Search for the cell housing the specified text and yield its (X, Y) center coordinate. 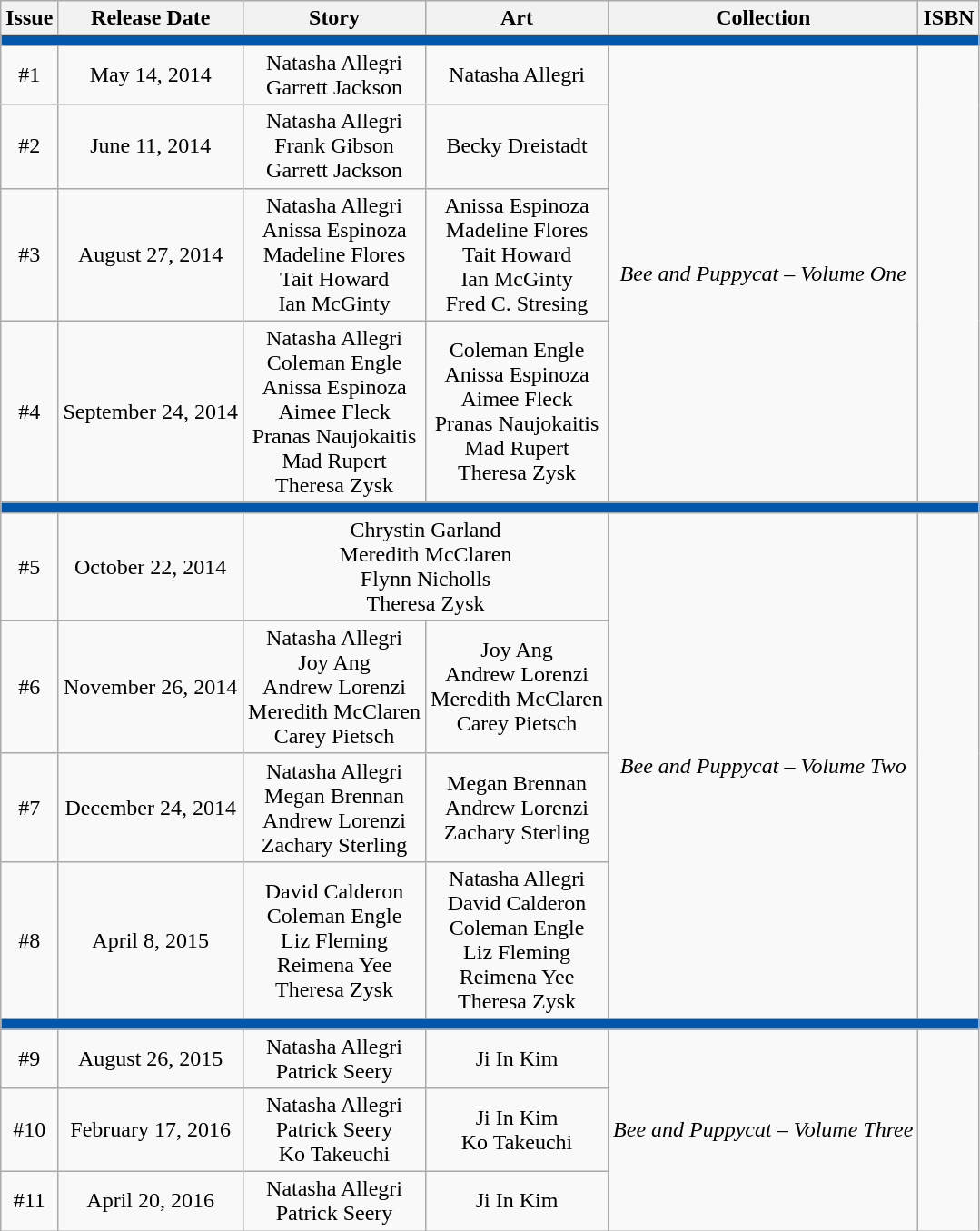
Natasha AllegriJoy AngAndrew LorenziMeredith McClarenCarey Pietsch (334, 687)
#5 (29, 567)
August 27, 2014 (151, 254)
David CalderonColeman EngleLiz FlemingReimena YeeTheresa Zysk (334, 939)
Natasha AllegriGarrett Jackson (334, 74)
February 17, 2016 (151, 1130)
Natasha Allegri (518, 74)
December 24, 2014 (151, 807)
Chrystin GarlandMeredith McClarenFlynn NichollsTheresa Zysk (426, 567)
Natasha AllegriPatrick SeeryKo Takeuchi (334, 1130)
Anissa EspinozaMadeline FloresTait HowardIan McGintyFred C. Stresing (518, 254)
Coleman EngleAnissa EspinozaAimee FleckPranas NaujokaitisMad RupertTheresa Zysk (518, 412)
Bee and Puppycat – Volume Three (763, 1129)
April 8, 2015 (151, 939)
Megan BrennanAndrew LorenziZachary Sterling (518, 807)
Issue (29, 18)
#4 (29, 412)
#3 (29, 254)
June 11, 2014 (151, 146)
#7 (29, 807)
Story (334, 18)
Natasha AllegriAnissa EspinozaMadeline FloresTait HowardIan McGinty (334, 254)
September 24, 2014 (151, 412)
Joy AngAndrew LorenziMeredith McClarenCarey Pietsch (518, 687)
Art (518, 18)
#10 (29, 1130)
November 26, 2014 (151, 687)
Natasha AllegriFrank GibsonGarrett Jackson (334, 146)
Natasha AllegriColeman EngleAnissa EspinozaAimee FleckPranas NaujokaitisMad RupertTheresa Zysk (334, 412)
#1 (29, 74)
May 14, 2014 (151, 74)
October 22, 2014 (151, 567)
Bee and Puppycat – Volume One (763, 274)
Bee and Puppycat – Volume Two (763, 765)
August 26, 2015 (151, 1057)
Becky Dreistadt (518, 146)
#8 (29, 939)
Collection (763, 18)
Ji In KimKo Takeuchi (518, 1130)
Natasha AllegriMegan BrennanAndrew LorenziZachary Sterling (334, 807)
#2 (29, 146)
April 20, 2016 (151, 1201)
#9 (29, 1057)
#11 (29, 1201)
Release Date (151, 18)
Natasha AllegriDavid CalderonColeman EngleLiz FlemingReimena YeeTheresa Zysk (518, 939)
#6 (29, 687)
ISBN (948, 18)
